Locate the cell with the specified text and output its (X, Y) center coordinate. 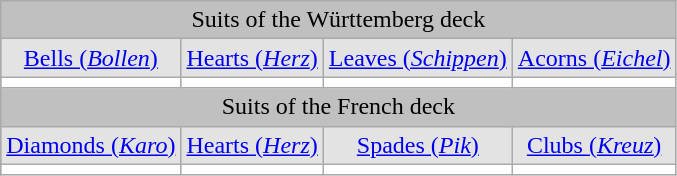
Suits of the French deck (338, 107)
Acorns (Eichel) (594, 58)
Leaves (Schippen) (418, 58)
Spades (Pik) (418, 145)
Diamonds (Karo) (91, 145)
Bells (Bollen) (91, 58)
Clubs (Kreuz) (594, 145)
Suits of the Württemberg deck (338, 20)
